Determine the (X, Y) coordinate at the center of the cell enclosing the given text.  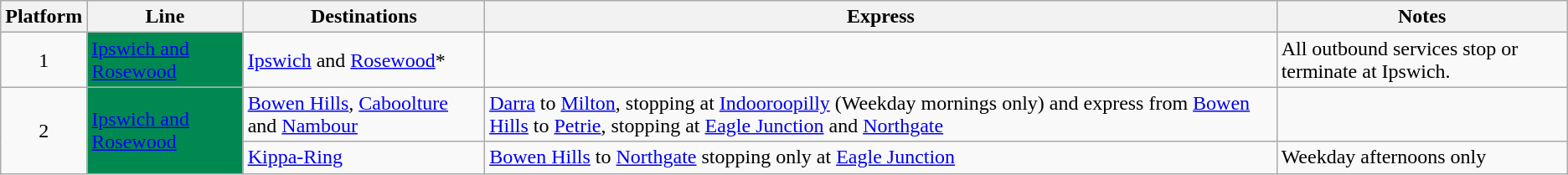
Notes (1422, 17)
Bowen Hills, Caboolture and Nambour (364, 114)
Bowen Hills to Northgate stopping only at Eagle Junction (881, 157)
Express (881, 17)
All outbound services stop or terminate at Ipswich. (1422, 60)
Ipswich and Rosewood* (364, 60)
Line (165, 17)
Platform (44, 17)
2 (44, 131)
Kippa-Ring (364, 157)
Weekday afternoons only (1422, 157)
Destinations (364, 17)
Darra to Milton, stopping at Indooroopilly (Weekday mornings only) and express from Bowen Hills to Petrie, stopping at Eagle Junction and Northgate (881, 114)
1 (44, 60)
